Find where the given text appears and provide that cell's center as [x, y] coordinate. 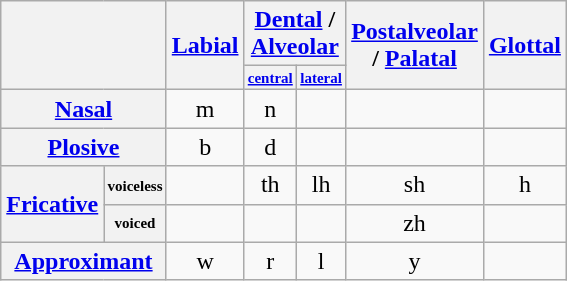
b [205, 147]
lateral [322, 78]
central [270, 78]
lh [322, 185]
sh [415, 185]
n [270, 109]
zh [415, 223]
th [270, 185]
Plosive [84, 147]
Dental / Alveolar [295, 34]
l [322, 261]
Postalveolar/ Palatal [415, 46]
d [270, 147]
Labial [205, 46]
Approximant [84, 261]
voiced [135, 223]
w [205, 261]
voiceless [135, 185]
Fricative [52, 204]
Glottal [524, 46]
h [524, 185]
r [270, 261]
y [415, 261]
m [205, 109]
Nasal [84, 109]
